From the cell containing the given text, extract its center point as (X, Y) coordinate. 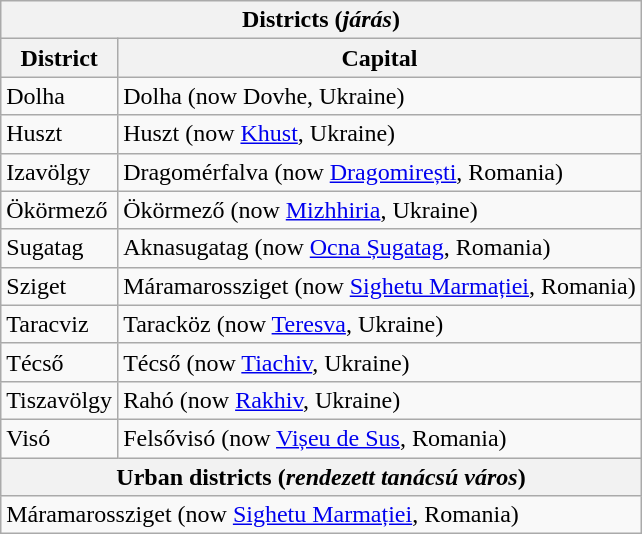
Ökörmező (60, 210)
Rahó (now Rakhiv, Ukraine) (380, 400)
Dolha (now Dovhe, Ukraine) (380, 96)
Dragomérfalva (now Dragomirești, Romania) (380, 172)
Huszt (60, 134)
Técső (now Tiachiv, Ukraine) (380, 362)
Taracköz (now Teresva, Ukraine) (380, 324)
Urban districts (rendezett tanácsú város) (321, 477)
Dolha (60, 96)
Districts (járás) (321, 20)
Aknasugatag (now Ocna Șugatag, Romania) (380, 248)
Felsővisó (now Vișeu de Sus, Romania) (380, 438)
Visó (60, 438)
Tiszavölgy (60, 400)
Ökörmező (now Mizhhiria, Ukraine) (380, 210)
Huszt (now Khust, Ukraine) (380, 134)
Taracviz (60, 324)
Técső (60, 362)
District (60, 58)
Capital (380, 58)
Sziget (60, 286)
Sugatag (60, 248)
Izavölgy (60, 172)
